Scan for the cell matching the given text and deliver its (X, Y) coordinate at center. 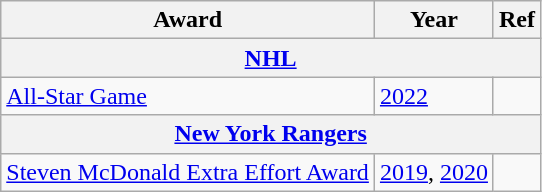
Steven McDonald Extra Effort Award (188, 172)
All-Star Game (188, 96)
Ref (516, 20)
2022 (434, 96)
Year (434, 20)
2019, 2020 (434, 172)
New York Rangers (271, 134)
Award (188, 20)
NHL (271, 58)
